Locate the cell with the specified text and output its [X, Y] center coordinate. 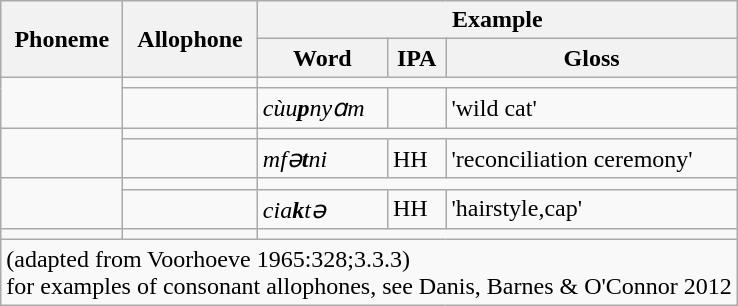
mfətni [322, 159]
ciaktə [322, 209]
Example [497, 20]
cùupnyɑm [322, 108]
Word [322, 58]
Phoneme [62, 39]
'wild cat' [592, 108]
'reconciliation ceremony' [592, 159]
'hairstyle,cap' [592, 209]
Allophone [190, 39]
(adapted from Voorhoeve 1965:328;3.3.3)for examples of consonant allophones, see Danis, Barnes & O'Connor 2012 [370, 272]
IPA [416, 58]
Gloss [592, 58]
